From the cell containing the given text, extract its center point as [X, Y] coordinate. 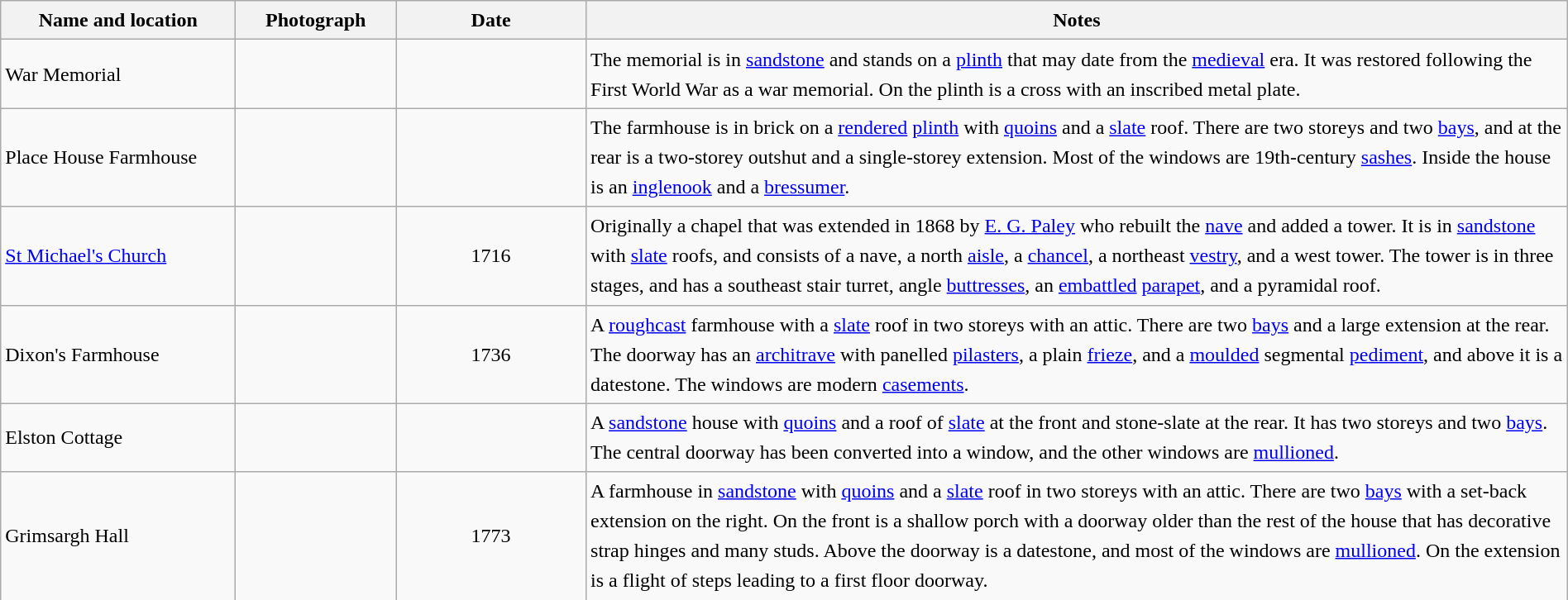
War Memorial [118, 74]
Date [491, 20]
Name and location [118, 20]
St Michael's Church [118, 256]
Photograph [316, 20]
Place House Farmhouse [118, 157]
Grimsargh Hall [118, 536]
Notes [1077, 20]
1773 [491, 536]
1716 [491, 256]
Elston Cottage [118, 438]
1736 [491, 354]
Dixon's Farmhouse [118, 354]
